Pinpoint the cell where the given text exists, returning its (X, Y) midpoint coordinate. 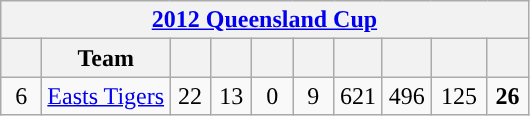
2012 Queensland Cup (264, 20)
496 (406, 96)
9 (314, 96)
125 (459, 96)
0 (272, 96)
621 (358, 96)
26 (508, 96)
13 (232, 96)
Easts Tigers (106, 96)
6 (22, 96)
Team (106, 58)
22 (190, 96)
